Output the [X, Y] coordinate of the center of the cell containing the given text.  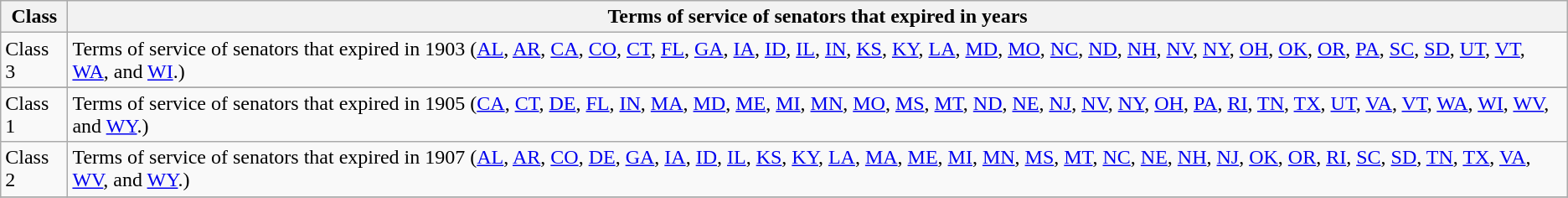
Class 2 [34, 169]
Class 1 [34, 114]
Terms of service of senators that expired in years [818, 17]
Class [34, 17]
Class 3 [34, 60]
